For the text-containing cell, return its midpoint in [x, y] coordinate format. 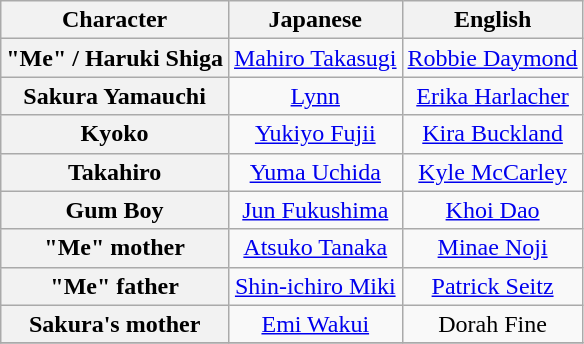
Sakura's mother [115, 324]
Lynn [315, 96]
Kyoko [115, 134]
Khoi Dao [492, 210]
Mahiro Takasugi [315, 58]
Japanese [315, 20]
Yukiyo Fujii [315, 134]
Robbie Daymond [492, 58]
"Me" / Haruki Shiga [115, 58]
Character [115, 20]
Yuma Uchida [315, 172]
Kira Buckland [492, 134]
Shin-ichiro Miki [315, 286]
English [492, 20]
Minae Noji [492, 248]
Sakura Yamauchi [115, 96]
Erika Harlacher [492, 96]
Jun Fukushima [315, 210]
Dorah Fine [492, 324]
Kyle McCarley [492, 172]
Gum Boy [115, 210]
"Me" mother [115, 248]
Emi Wakui [315, 324]
Atsuko Tanaka [315, 248]
Takahiro [115, 172]
"Me" father [115, 286]
Patrick Seitz [492, 286]
